Detect which cell encompasses the target text, then output its (X, Y) center coordinate. 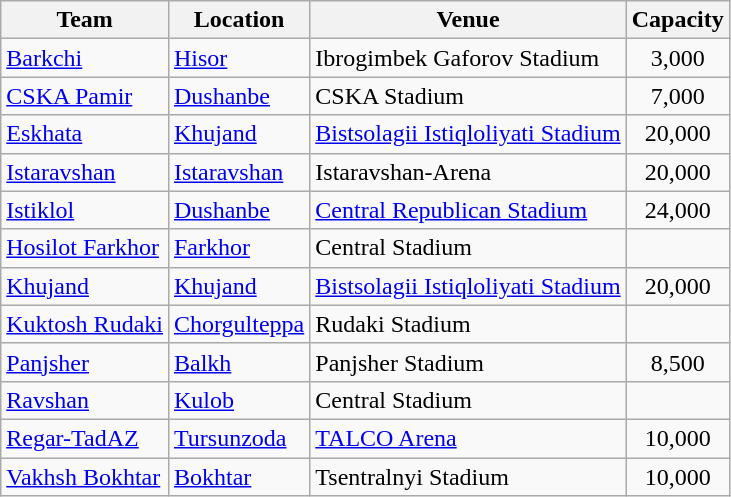
Istaravshan-Arena (468, 172)
Balkh (238, 362)
Chorgulteppa (238, 324)
Eskhata (85, 134)
Farkhor (238, 248)
Ravshan (85, 400)
Tsentralnyi Stadium (468, 477)
Kuktosh Rudaki (85, 324)
Rudaki Stadium (468, 324)
Panjsher Stadium (468, 362)
Hosilot Farkhor (85, 248)
7,000 (678, 96)
Capacity (678, 20)
Istiklol (85, 210)
Venue (468, 20)
Vakhsh Bokhtar (85, 477)
8,500 (678, 362)
CSKA Pamir (85, 96)
Central Republican Stadium (468, 210)
3,000 (678, 58)
Regar-TadAZ (85, 438)
Hisor (238, 58)
Ibrogimbek Gaforov Stadium (468, 58)
24,000 (678, 210)
Location (238, 20)
Panjsher (85, 362)
Bokhtar (238, 477)
Team (85, 20)
Tursunzoda (238, 438)
Barkchi (85, 58)
TALCO Arena (468, 438)
CSKA Stadium (468, 96)
Kulob (238, 400)
